Output the [x, y] coordinate of the center of the cell containing the given text.  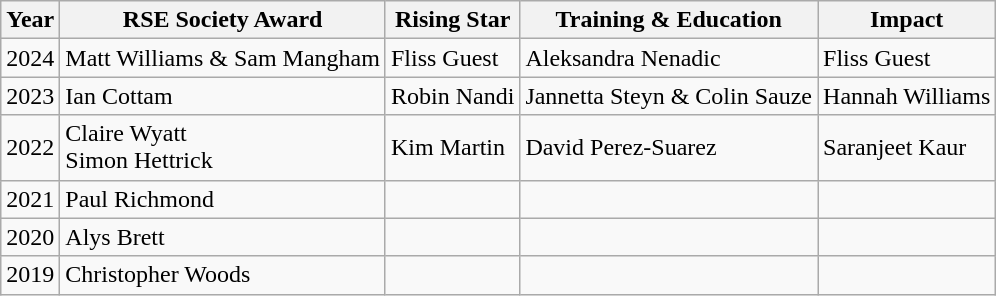
Aleksandra Nenadic [669, 58]
Year [30, 20]
Impact [907, 20]
Matt Williams & Sam Mangham [223, 58]
Saranjeet Kaur [907, 148]
Rising Star [452, 20]
Alys Brett [223, 237]
RSE Society Award [223, 20]
Kim Martin [452, 148]
2024 [30, 58]
2019 [30, 275]
2023 [30, 96]
Jannetta Steyn & Colin Sauze [669, 96]
Claire WyattSimon Hettrick [223, 148]
Paul Richmond [223, 199]
2020 [30, 237]
David Perez-Suarez [669, 148]
Training & Education [669, 20]
2022 [30, 148]
Ian Cottam [223, 96]
Hannah Williams [907, 96]
Robin Nandi [452, 96]
Christopher Woods [223, 275]
2021 [30, 199]
